Identify which cell holds the provided text, then report its (x, y) central coordinate. 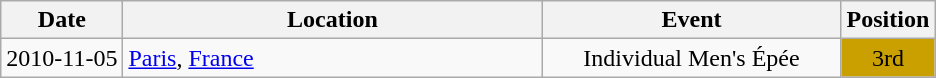
Event (692, 20)
Location (332, 20)
Position (888, 20)
Paris, France (332, 58)
Date (62, 20)
3rd (888, 58)
2010-11-05 (62, 58)
Individual Men's Épée (692, 58)
